Capture the cell that displays the provided text and extract its (x, y) central coordinate. 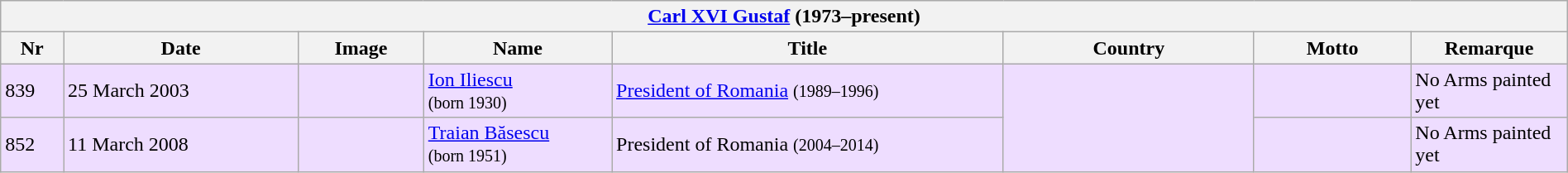
Nr (32, 48)
Traian Băsescu(born 1951) (518, 144)
Image (361, 48)
Date (181, 48)
President of Romania (2004–2014) (808, 144)
839 (32, 91)
25 March 2003 (181, 91)
852 (32, 144)
11 March 2008 (181, 144)
President of Romania (1989–1996) (808, 91)
Title (808, 48)
Motto (1331, 48)
Carl XVI Gustaf (1973–present) (784, 17)
Name (518, 48)
Remarque (1489, 48)
Ion Iliescu(born 1930) (518, 91)
Country (1128, 48)
